Determine the [x, y] coordinate at the center of the cell enclosing the given text.  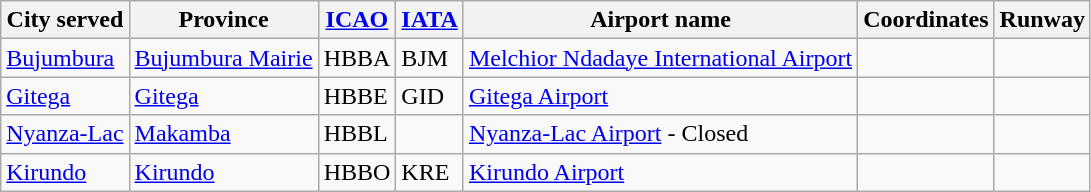
Melchior Ndadaye International Airport [660, 58]
Nyanza-Lac Airport - Closed [660, 134]
Province [224, 20]
Nyanza-Lac [65, 134]
Bujumbura [65, 58]
Coordinates [926, 20]
GID [430, 96]
HBBL [357, 134]
City served [65, 20]
Runway [1042, 20]
KRE [430, 172]
Kirundo Airport [660, 172]
Bujumbura Mairie [224, 58]
BJM [430, 58]
HBBO [357, 172]
Makamba [224, 134]
ICAO [357, 20]
HBBE [357, 96]
Airport name [660, 20]
Gitega Airport [660, 96]
IATA [430, 20]
HBBA [357, 58]
